Locate the cell with the specified text and output its (x, y) center coordinate. 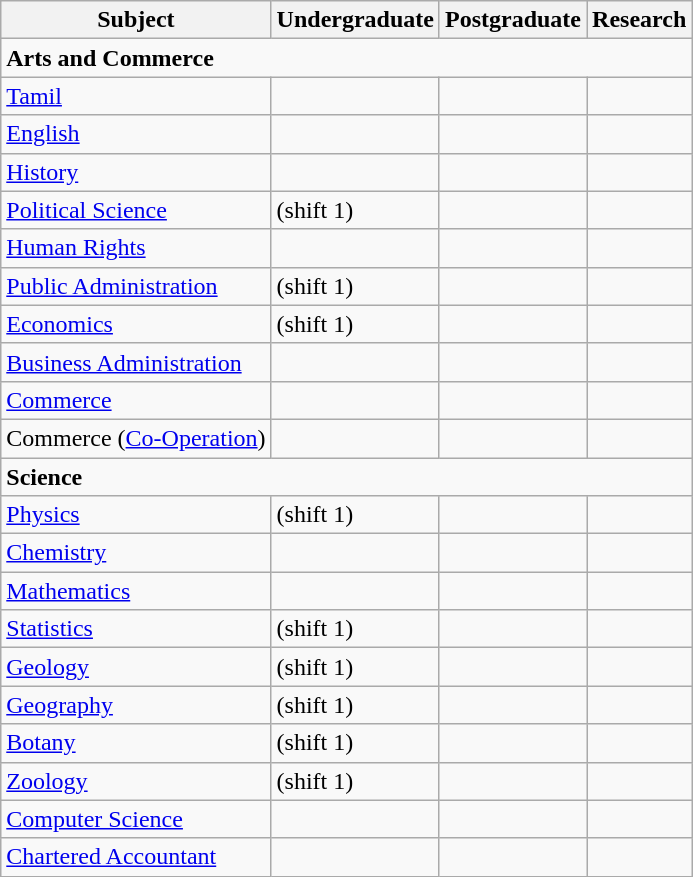
Commerce (136, 400)
Zoology (136, 781)
Tamil (136, 96)
Botany (136, 743)
Physics (136, 515)
Chartered Accountant (136, 857)
Mathematics (136, 591)
Postgraduate (512, 20)
Political Science (136, 210)
Public Administration (136, 286)
Science (346, 477)
Arts and Commerce (346, 58)
Economics (136, 324)
Research (640, 20)
English (136, 134)
Subject (136, 20)
Geography (136, 705)
Human Rights (136, 248)
Computer Science (136, 819)
Undergraduate (355, 20)
Business Administration (136, 362)
Chemistry (136, 553)
Statistics (136, 629)
History (136, 172)
Geology (136, 667)
Commerce (Co-Operation) (136, 438)
